Search for the cell housing the specified text and yield its (X, Y) center coordinate. 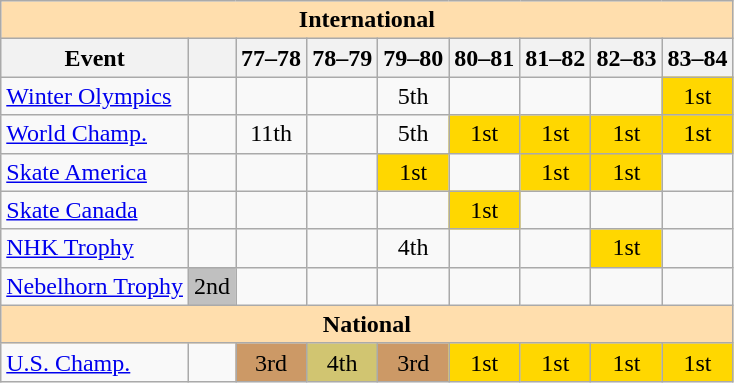
82–83 (626, 58)
U.S. Champ. (95, 362)
International (367, 20)
Nebelhorn Trophy (95, 286)
Event (95, 58)
Winter Olympics (95, 96)
78–79 (342, 58)
11th (272, 134)
Skate America (95, 172)
80–81 (484, 58)
81–82 (556, 58)
World Champ. (95, 134)
79–80 (414, 58)
NHK Trophy (95, 248)
2nd (212, 286)
Skate Canada (95, 210)
83–84 (698, 58)
National (367, 324)
77–78 (272, 58)
